Provide the (x, y) coordinate of the cell's center where the given text is located.  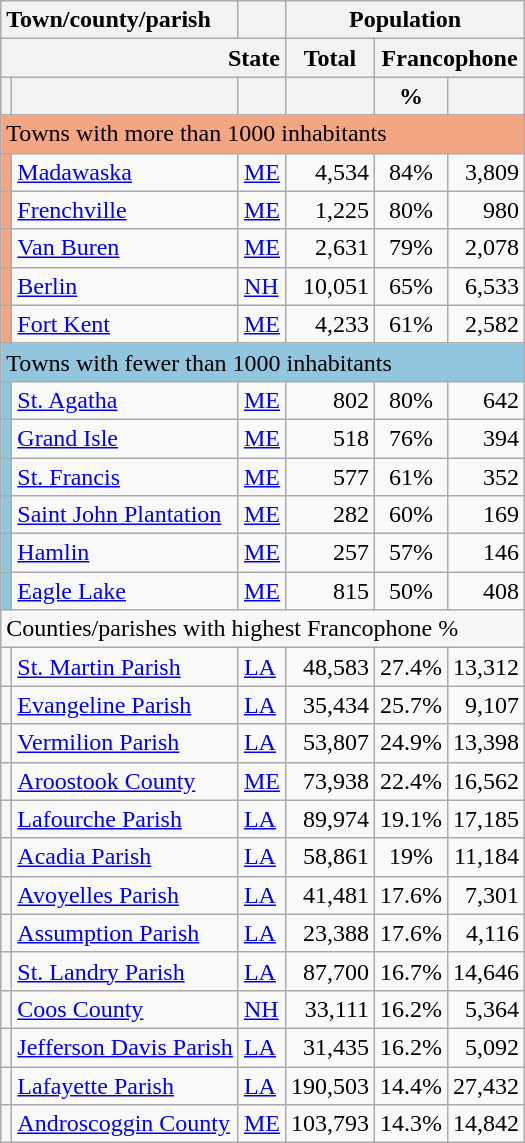
16.7% (412, 971)
5,364 (486, 1009)
53,807 (330, 743)
Towns with fewer than 1000 inhabitants (263, 362)
1,225 (330, 210)
11,184 (486, 857)
9,107 (486, 705)
Hamlin (126, 553)
24.9% (412, 743)
27.4% (412, 667)
22.4% (412, 781)
Coos County (126, 1009)
815 (330, 591)
Assumption Parish (126, 933)
Evangeline Parish (126, 705)
33,111 (330, 1009)
17,185 (486, 819)
13,398 (486, 743)
23,388 (330, 933)
Aroostook County (126, 781)
58,861 (330, 857)
Town/county/parish (120, 20)
60% (412, 515)
Eagle Lake (126, 591)
Lafayette Parish (126, 1085)
2,631 (330, 248)
4,116 (486, 933)
10,051 (330, 286)
Avoyelles Parish (126, 895)
48,583 (330, 667)
87,700 (330, 971)
Frenchville (126, 210)
980 (486, 210)
St. Landry Parish (126, 971)
802 (330, 400)
% (412, 96)
6,533 (486, 286)
14.4% (412, 1085)
642 (486, 400)
19.1% (412, 819)
14.3% (412, 1124)
4,534 (330, 172)
Towns with more than 1000 inhabitants (263, 134)
St. Francis (126, 477)
352 (486, 477)
Population (404, 20)
408 (486, 591)
Vermilion Parish (126, 743)
Counties/parishes with highest Francophone % (263, 629)
Berlin (126, 286)
14,842 (486, 1124)
282 (330, 515)
Lafourche Parish (126, 819)
16,562 (486, 781)
41,481 (330, 895)
394 (486, 438)
Grand Isle (126, 438)
2,582 (486, 324)
Van Buren (126, 248)
169 (486, 515)
79% (412, 248)
5,092 (486, 1047)
577 (330, 477)
89,974 (330, 819)
2,078 (486, 248)
Acadia Parish (126, 857)
Total (330, 58)
3,809 (486, 172)
76% (412, 438)
31,435 (330, 1047)
65% (412, 286)
St. Martin Parish (126, 667)
Androscoggin County (126, 1124)
257 (330, 553)
50% (412, 591)
St. Agatha (126, 400)
73,938 (330, 781)
25.7% (412, 705)
57% (412, 553)
19% (412, 857)
7,301 (486, 895)
518 (330, 438)
190,503 (330, 1085)
84% (412, 172)
State (144, 58)
Saint John Plantation (126, 515)
Jefferson Davis Parish (126, 1047)
Francophone (450, 58)
Fort Kent (126, 324)
35,434 (330, 705)
13,312 (486, 667)
Madawaska (126, 172)
27,432 (486, 1085)
4,233 (330, 324)
146 (486, 553)
14,646 (486, 971)
103,793 (330, 1124)
